Provide the (x, y) coordinate of the cell's center where the given text is located.  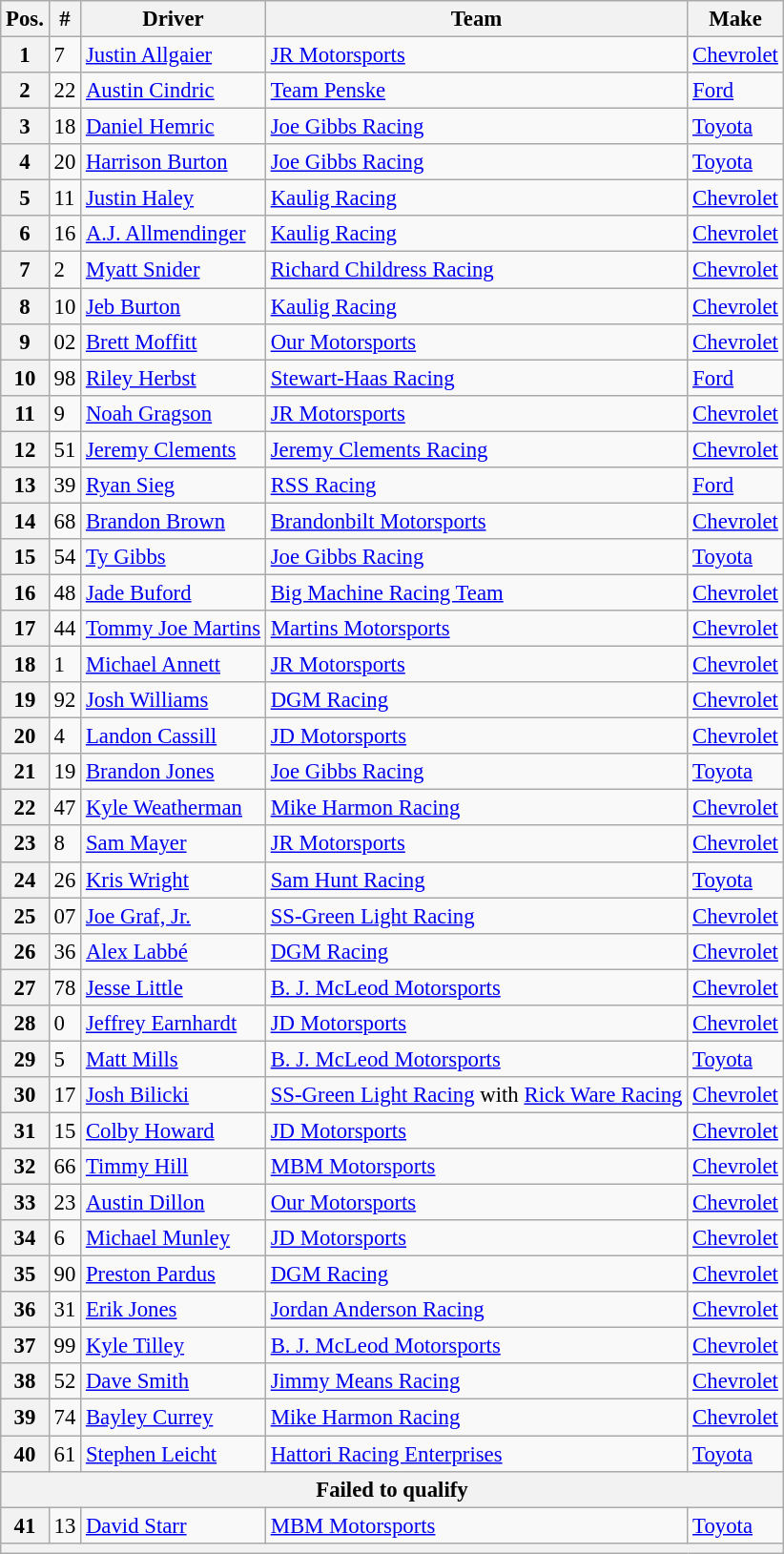
Pos. (25, 19)
40 (25, 1454)
David Starr (174, 1525)
27 (25, 987)
Noah Gragson (174, 413)
Riley Herbst (174, 378)
3 (25, 127)
38 (25, 1382)
Failed to qualify (392, 1489)
Jeffrey Earnhardt (174, 1024)
Michael Annett (174, 665)
47 (65, 808)
Brandonbilt Motorsports (476, 521)
98 (65, 378)
28 (25, 1024)
12 (25, 449)
Jesse Little (174, 987)
Preston Pardus (174, 1274)
Jimmy Means Racing (476, 1382)
Hattori Racing Enterprises (476, 1454)
33 (25, 1203)
Myatt Snider (174, 270)
Justin Haley (174, 198)
Big Machine Racing Team (476, 592)
Jeb Burton (174, 306)
32 (25, 1167)
Erik Jones (174, 1310)
Daniel Hemric (174, 127)
61 (65, 1454)
Make (735, 19)
Martins Motorsports (476, 629)
Kyle Tilley (174, 1346)
Michael Munley (174, 1238)
37 (25, 1346)
Austin Dillon (174, 1203)
Ty Gibbs (174, 557)
Colby Howard (174, 1130)
Stewart-Haas Racing (476, 378)
Tommy Joe Martins (174, 629)
Jordan Anderson Racing (476, 1310)
RSS Racing (476, 486)
41 (25, 1525)
Kris Wright (174, 880)
51 (65, 449)
34 (25, 1238)
Stephen Leicht (174, 1454)
68 (65, 521)
25 (25, 916)
Landon Cassill (174, 736)
SS-Green Light Racing (476, 916)
Dave Smith (174, 1382)
29 (25, 1059)
Josh Williams (174, 700)
# (65, 19)
07 (65, 916)
66 (65, 1167)
02 (65, 342)
SS-Green Light Racing with Rick Ware Racing (476, 1095)
A.J. Allmendinger (174, 234)
Ryan Sieg (174, 486)
30 (25, 1095)
24 (25, 880)
Jeremy Clements (174, 449)
Austin Cindric (174, 91)
Alex Labbé (174, 951)
Brett Moffitt (174, 342)
0 (65, 1024)
Bayley Currey (174, 1418)
14 (25, 521)
Team (476, 19)
Jade Buford (174, 592)
21 (25, 772)
Sam Mayer (174, 844)
99 (65, 1346)
92 (65, 700)
74 (65, 1418)
90 (65, 1274)
Josh Bilicki (174, 1095)
52 (65, 1382)
48 (65, 592)
Sam Hunt Racing (476, 880)
Richard Childress Racing (476, 270)
Driver (174, 19)
Matt Mills (174, 1059)
Team Penske (476, 91)
Brandon Brown (174, 521)
78 (65, 987)
35 (25, 1274)
44 (65, 629)
Justin Allgaier (174, 55)
Kyle Weatherman (174, 808)
Joe Graf, Jr. (174, 916)
Brandon Jones (174, 772)
54 (65, 557)
Timmy Hill (174, 1167)
Harrison Burton (174, 162)
Jeremy Clements Racing (476, 449)
